Capture the cell that displays the provided text and extract its [x, y] central coordinate. 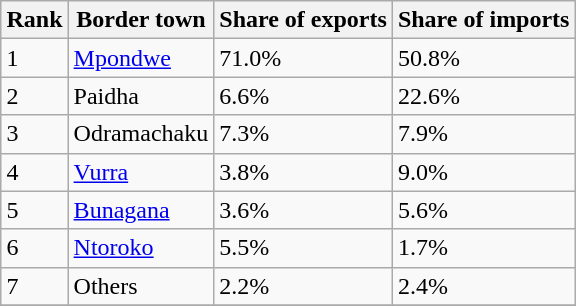
Others [141, 286]
5 [34, 210]
Odramachaku [141, 134]
3.8% [304, 172]
9.0% [484, 172]
7 [34, 286]
Vurra [141, 172]
5.6% [484, 210]
6 [34, 248]
3 [34, 134]
3.6% [304, 210]
71.0% [304, 58]
6.6% [304, 96]
Share of imports [484, 20]
2 [34, 96]
Paidha [141, 96]
Border town [141, 20]
5.5% [304, 248]
50.8% [484, 58]
7.3% [304, 134]
2.2% [304, 286]
Rank [34, 20]
2.4% [484, 286]
Mpondwe [141, 58]
Bunagana [141, 210]
1.7% [484, 248]
22.6% [484, 96]
4 [34, 172]
Share of exports [304, 20]
1 [34, 58]
Ntoroko [141, 248]
7.9% [484, 134]
